Extract the (x, y) coordinate from the center of the cell holding the provided text.  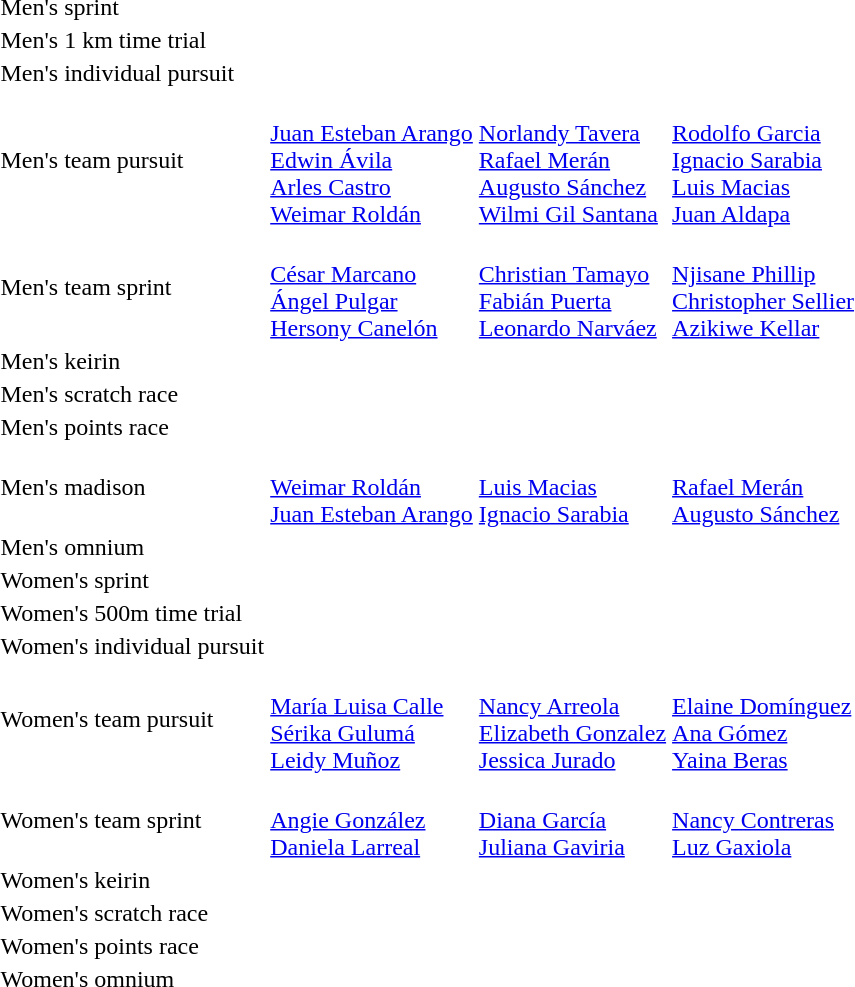
Juan Esteban ArangoEdwin ÁvilaArles CastroWeimar Roldán (372, 160)
Angie GonzálezDaniela Larreal (372, 820)
María Luisa CalleSérika GulumáLeidy Muñoz (372, 720)
Luis MaciasIgnacio Sarabia (572, 487)
Christian TamayoFabián PuertaLeonardo Narváez (572, 288)
Norlandy TaveraRafael MeránAugusto SánchezWilmi Gil Santana (572, 160)
César MarcanoÁngel PulgarHersony Canelón (372, 288)
Nancy ArreolaElizabeth GonzalezJessica Jurado (572, 720)
Diana GarcíaJuliana Gaviria (572, 820)
Weimar RoldánJuan Esteban Arango (372, 487)
